Locate the cell with the specified text and output its (x, y) center coordinate. 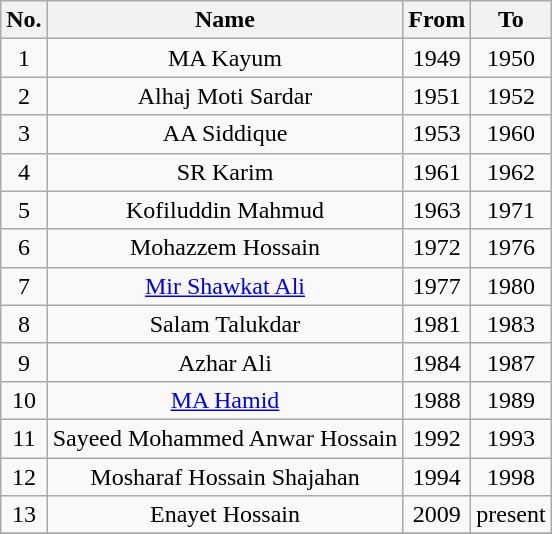
1984 (437, 362)
Mir Shawkat Ali (225, 286)
Mohazzem Hossain (225, 248)
MA Hamid (225, 400)
1983 (511, 324)
10 (24, 400)
1988 (437, 400)
1992 (437, 438)
1952 (511, 96)
AA Siddique (225, 134)
1949 (437, 58)
1989 (511, 400)
present (511, 515)
1977 (437, 286)
1971 (511, 210)
13 (24, 515)
1960 (511, 134)
3 (24, 134)
2 (24, 96)
1998 (511, 477)
9 (24, 362)
4 (24, 172)
No. (24, 20)
1972 (437, 248)
1951 (437, 96)
1961 (437, 172)
1962 (511, 172)
1953 (437, 134)
SR Karim (225, 172)
Name (225, 20)
Azhar Ali (225, 362)
2009 (437, 515)
1987 (511, 362)
To (511, 20)
1976 (511, 248)
Enayet Hossain (225, 515)
1 (24, 58)
6 (24, 248)
1950 (511, 58)
1980 (511, 286)
Sayeed Mohammed Anwar Hossain (225, 438)
1963 (437, 210)
8 (24, 324)
1981 (437, 324)
Alhaj Moti Sardar (225, 96)
Kofiluddin Mahmud (225, 210)
11 (24, 438)
MA Kayum (225, 58)
From (437, 20)
1994 (437, 477)
7 (24, 286)
Salam Talukdar (225, 324)
Mosharaf Hossain Shajahan (225, 477)
12 (24, 477)
5 (24, 210)
1993 (511, 438)
